Return [X, Y] of the center of cell containing provided text 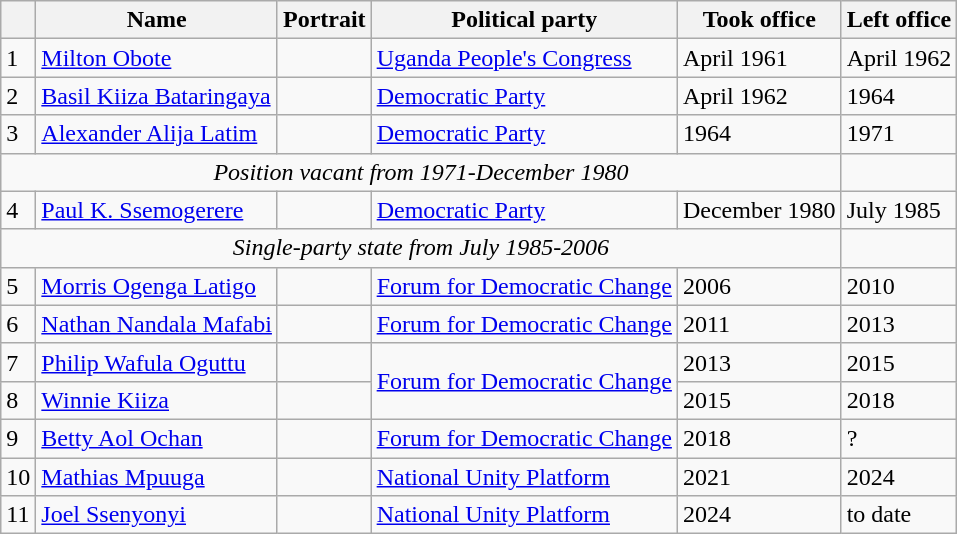
1971 [899, 134]
Joel Ssenyonyi [157, 515]
Nathan Nandala Mafabi [157, 324]
Milton Obote [157, 58]
2011 [759, 324]
7 [18, 362]
Winnie Kiiza [157, 400]
9 [18, 438]
2 [18, 96]
to date [899, 515]
Political party [524, 20]
4 [18, 210]
Left office [899, 20]
Paul K. Ssemogerere [157, 210]
3 [18, 134]
Position vacant from 1971-December 1980 [421, 172]
Mathias Mpuuga [157, 477]
July 1985 [899, 210]
11 [18, 515]
6 [18, 324]
5 [18, 286]
Alexander Alija Latim [157, 134]
? [899, 438]
Uganda People's Congress [524, 58]
Betty Aol Ochan [157, 438]
Name [157, 20]
10 [18, 477]
Basil Kiiza Bataringaya [157, 96]
Philip Wafula Oguttu [157, 362]
April 1961 [759, 58]
8 [18, 400]
2006 [759, 286]
Portrait [324, 20]
Took office [759, 20]
Morris Ogenga Latigo [157, 286]
December 1980 [759, 210]
1 [18, 58]
Single-party state from July 1985-2006 [421, 248]
2021 [759, 477]
2010 [899, 286]
